Scan for the cell matching the given text and deliver its (x, y) coordinate at center. 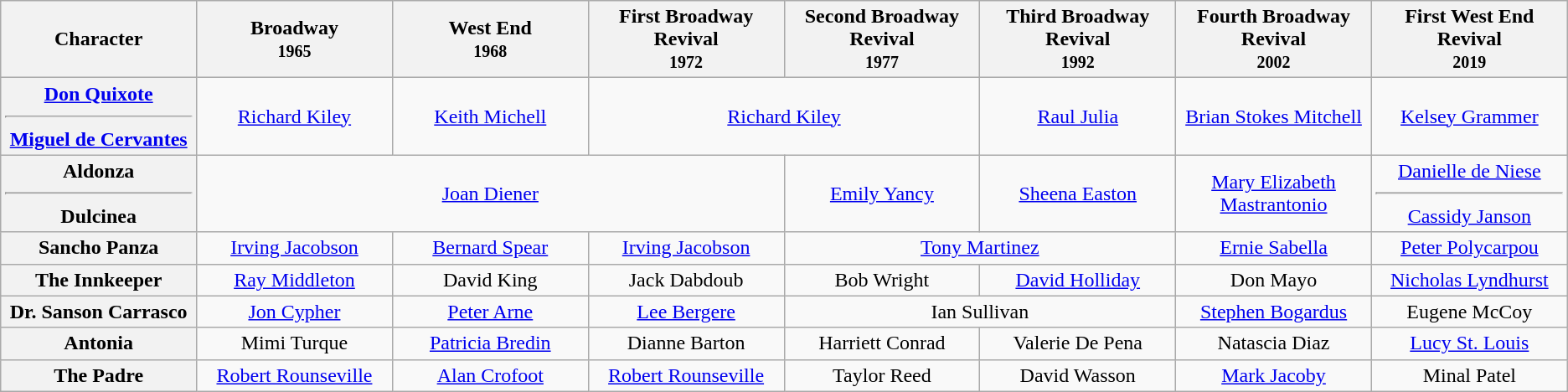
Lucy St. Louis (1469, 343)
First West End Revival 2019 (1469, 39)
Ian Sullivan (980, 312)
Ray Middleton (295, 280)
Raul Julia (1078, 116)
Nicholas Lyndhurst (1469, 280)
The Padre (99, 375)
Eugene McCoy (1469, 312)
Valerie De Pena (1078, 343)
Bob Wright (882, 280)
Brian Stokes Mitchell (1274, 116)
Jack Dabdoub (686, 280)
Natascia Diaz (1274, 343)
Joan Diener (491, 193)
Bernard Spear (490, 248)
Sheena Easton (1078, 193)
Character (99, 39)
Emily Yancy (882, 193)
Don Mayo (1274, 280)
Second Broadway Revival 1977 (882, 39)
Dianne Barton (686, 343)
Taylor Reed (882, 375)
Danielle de NieseCassidy Janson (1469, 193)
Antonia (99, 343)
West End 1968 (490, 39)
Dr. Sanson Carrasco (99, 312)
AldonzaDulcinea (99, 193)
Peter Polycarpou (1469, 248)
Harriett Conrad (882, 343)
David Wasson (1078, 375)
Patricia Bredin (490, 343)
Fourth Broadway Revival 2002 (1274, 39)
David Holliday (1078, 280)
Alan Crofoot (490, 375)
Broadway 1965 (295, 39)
First Broadway Revival 1972 (686, 39)
The Innkeeper (99, 280)
Mark Jacoby (1274, 375)
Lee Bergere (686, 312)
Sancho Panza (99, 248)
Peter Arne (490, 312)
Stephen Bogardus (1274, 312)
Ernie Sabella (1274, 248)
Kelsey Grammer (1469, 116)
Don QuixoteMiguel de Cervantes (99, 116)
Third Broadway Revival 1992 (1078, 39)
Mary Elizabeth Mastrantonio (1274, 193)
Keith Michell (490, 116)
Minal Patel (1469, 375)
David King (490, 280)
Jon Cypher (295, 312)
Tony Martinez (980, 248)
Mimi Turque (295, 343)
